Pinpoint the cell where the given text exists, returning its [x, y] midpoint coordinate. 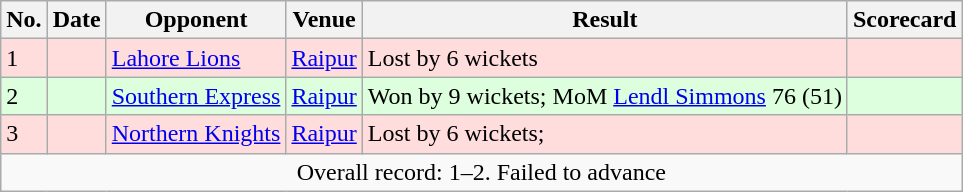
Venue [324, 20]
Won by 9 wickets; MoM Lendl Simmons 76 (51) [604, 96]
Lost by 6 wickets; [604, 134]
Scorecard [904, 20]
Lahore Lions [196, 58]
Northern Knights [196, 134]
1 [24, 58]
3 [24, 134]
Date [76, 20]
Lost by 6 wickets [604, 58]
Result [604, 20]
2 [24, 96]
Southern Express [196, 96]
Opponent [196, 20]
No. [24, 20]
Overall record: 1–2. Failed to advance [482, 172]
